Scan for the cell matching the given text and deliver its [X, Y] coordinate at center. 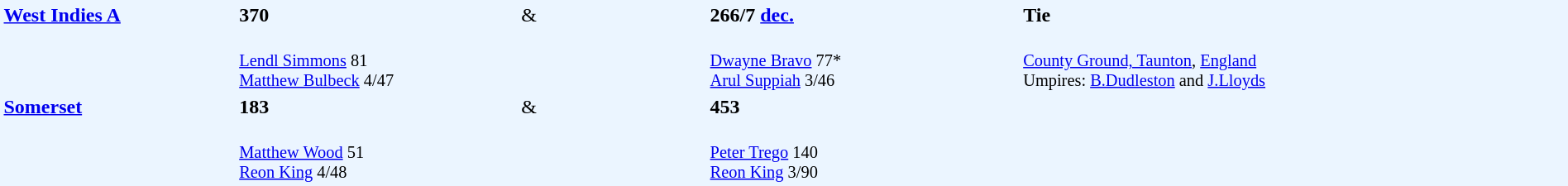
183 [378, 107]
370 [378, 15]
Lendl Simmons 81 Matthew Bulbeck 4/47 [378, 61]
Matthew Wood 51 Reon King 4/48 [378, 152]
Somerset [119, 139]
West Indies A [119, 47]
Dwayne Bravo 77* Arul Suppiah 3/46 [864, 61]
County Ground, Taunton, England Umpires: B.Dudleston and J.Lloyds [1293, 107]
Peter Trego 140 Reon King 3/90 [864, 152]
Tie [1293, 15]
266/7 dec. [864, 15]
453 [864, 107]
